Capture the cell that displays the provided text and extract its [X, Y] central coordinate. 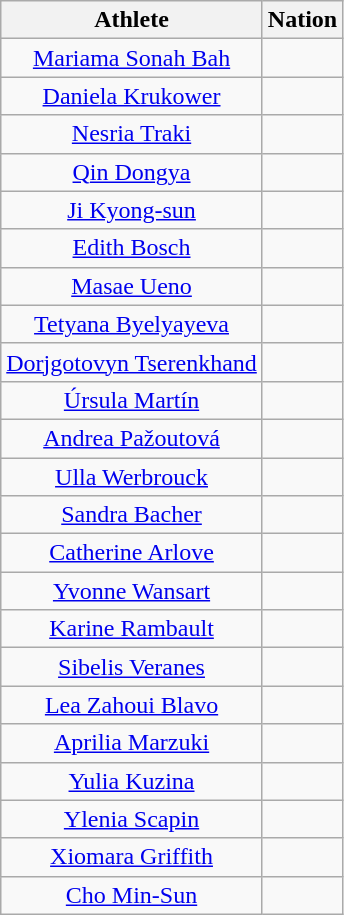
Lea Zahoui Blavo [132, 705]
Yvonne Wansart [132, 591]
Mariama Sonah Bah [132, 58]
Nation [302, 20]
Athlete [132, 20]
Tetyana Byelyayeva [132, 324]
Aprilia Marzuki [132, 743]
Xiomara Griffith [132, 857]
Sandra Bacher [132, 515]
Daniela Krukower [132, 96]
Dorjgotovyn Tserenkhand [132, 362]
Masae Ueno [132, 286]
Ylenia Scapin [132, 819]
Catherine Arlove [132, 553]
Ji Kyong-sun [132, 210]
Sibelis Veranes [132, 667]
Karine Rambault [132, 629]
Nesria Traki [132, 134]
Ulla Werbrouck [132, 477]
Cho Min-Sun [132, 895]
Edith Bosch [132, 248]
Úrsula Martín [132, 400]
Qin Dongya [132, 172]
Andrea Pažoutová [132, 438]
Yulia Kuzina [132, 781]
